For the text-containing cell, return its midpoint in [x, y] coordinate format. 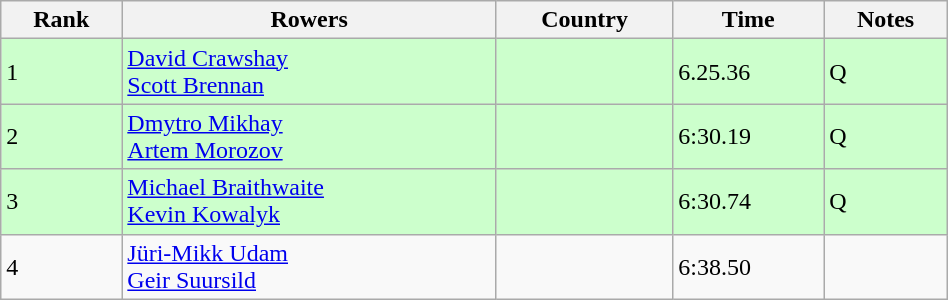
3 [62, 202]
Country [584, 20]
Rank [62, 20]
6.25.36 [748, 72]
David CrawshayScott Brennan [310, 72]
6:30.74 [748, 202]
Jüri-Mikk UdamGeir Suursild [310, 266]
Notes [886, 20]
Rowers [310, 20]
4 [62, 266]
Michael BraithwaiteKevin Kowalyk [310, 202]
6:30.19 [748, 136]
2 [62, 136]
1 [62, 72]
6:38.50 [748, 266]
Time [748, 20]
Dmytro MikhayArtem Morozov [310, 136]
